Return the (X, Y) coordinate for the center point of the cell that contains the specified text.  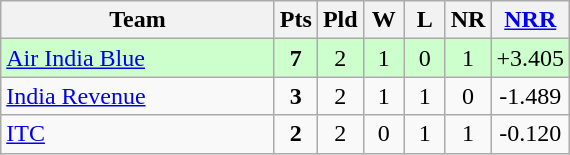
ITC (138, 134)
Pld (340, 20)
Air India Blue (138, 58)
NRR (530, 20)
-0.120 (530, 134)
India Revenue (138, 96)
Team (138, 20)
W (384, 20)
L (424, 20)
-1.489 (530, 96)
7 (296, 58)
Pts (296, 20)
+3.405 (530, 58)
3 (296, 96)
NR (468, 20)
